Identify which cell holds the provided text, then report its (X, Y) central coordinate. 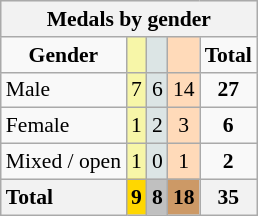
0 (158, 162)
27 (228, 90)
14 (184, 90)
35 (228, 197)
Male (64, 90)
9 (136, 197)
3 (184, 126)
8 (158, 197)
7 (136, 90)
18 (184, 197)
Mixed / open (64, 162)
Gender (64, 55)
Medals by gender (129, 19)
Female (64, 126)
